Identify which cell holds the provided text, then report its (X, Y) central coordinate. 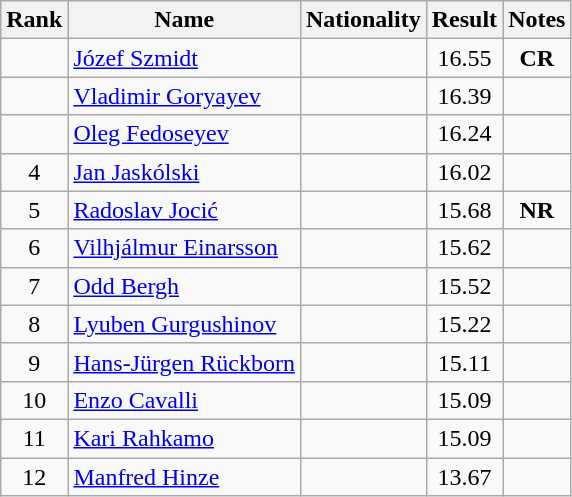
15.52 (464, 286)
4 (34, 172)
13.67 (464, 477)
16.55 (464, 58)
15.11 (464, 362)
7 (34, 286)
16.02 (464, 172)
6 (34, 248)
10 (34, 400)
15.22 (464, 324)
Result (464, 20)
9 (34, 362)
Odd Bergh (184, 286)
Vilhjálmur Einarsson (184, 248)
Radoslav Jocić (184, 210)
11 (34, 438)
Józef Szmidt (184, 58)
Oleg Fedoseyev (184, 134)
CR (537, 58)
Hans-Jürgen Rückborn (184, 362)
Name (184, 20)
Nationality (363, 20)
15.62 (464, 248)
16.39 (464, 96)
Kari Rahkamo (184, 438)
12 (34, 477)
Enzo Cavalli (184, 400)
Notes (537, 20)
5 (34, 210)
16.24 (464, 134)
8 (34, 324)
15.68 (464, 210)
Lyuben Gurgushinov (184, 324)
Vladimir Goryayev (184, 96)
Jan Jaskólski (184, 172)
Manfred Hinze (184, 477)
Rank (34, 20)
NR (537, 210)
